Return the [x, y] coordinate for the center point of the cell that contains the specified text.  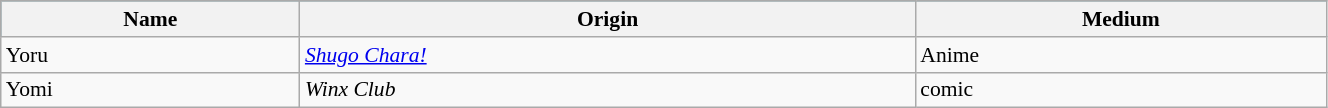
Winx Club [608, 90]
Yomi [150, 90]
Medium [1120, 19]
Name [150, 19]
Yoru [150, 55]
Shugo Chara! [608, 55]
Anime [1120, 55]
comic [1120, 90]
Origin [608, 19]
